From the cell containing the given text, extract its center point as [X, Y] coordinate. 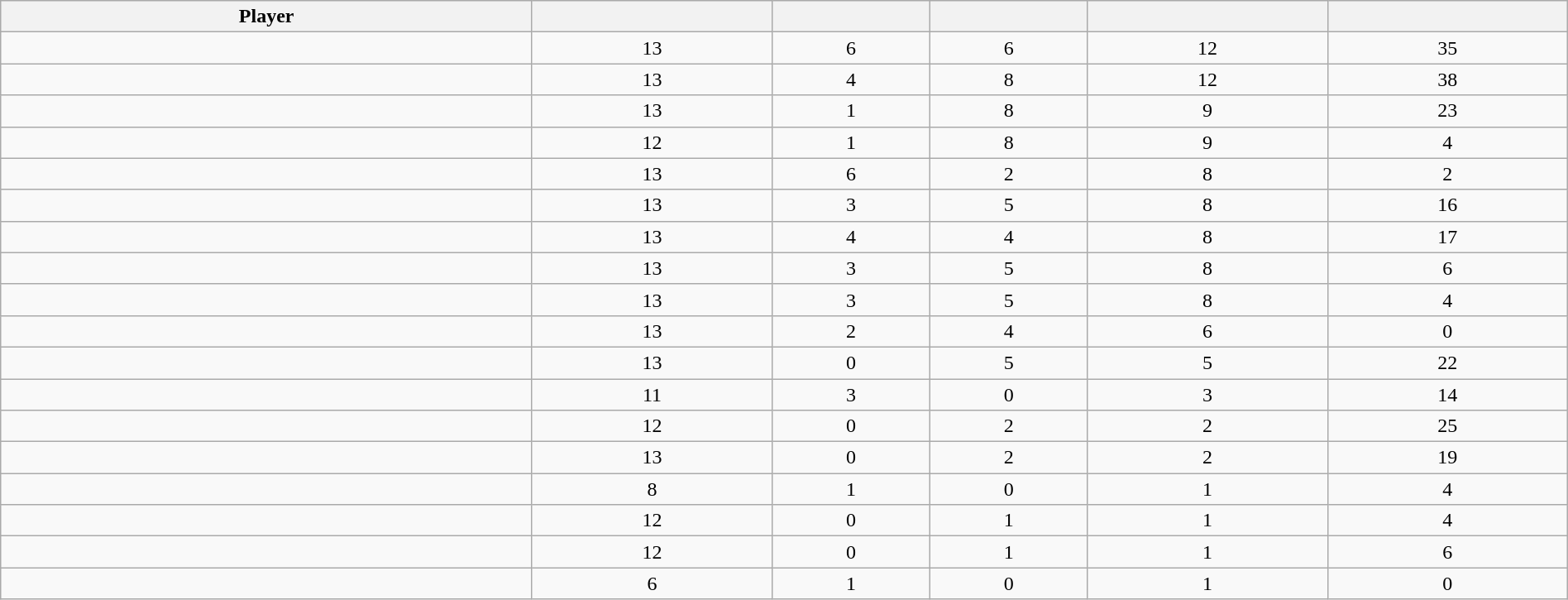
16 [1447, 205]
25 [1447, 426]
22 [1447, 362]
19 [1447, 458]
Player [266, 17]
17 [1447, 237]
14 [1447, 395]
11 [652, 395]
38 [1447, 79]
23 [1447, 111]
35 [1447, 48]
